Pinpoint the cell where the given text exists, returning its [X, Y] midpoint coordinate. 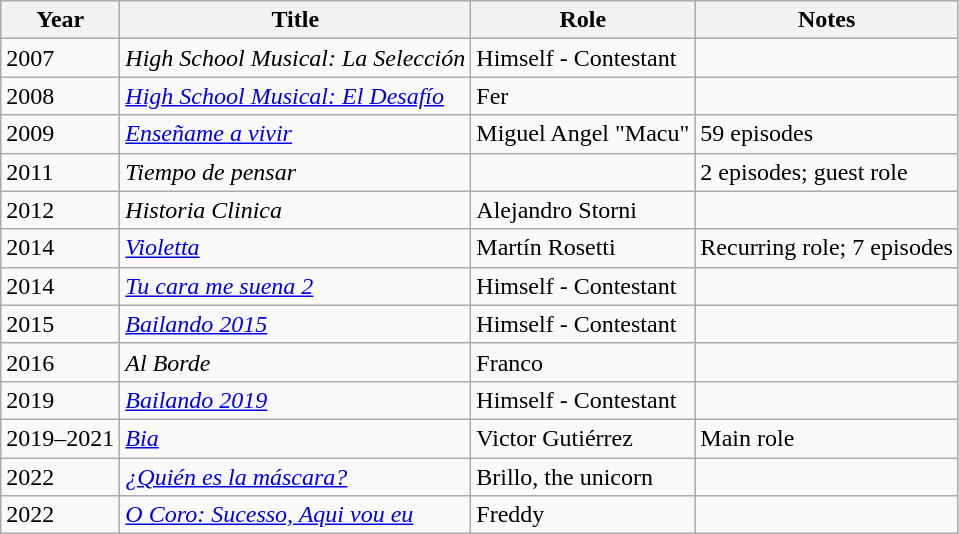
High School Musical: La Selección [296, 58]
Notes [827, 20]
2009 [60, 134]
2007 [60, 58]
Al Borde [296, 362]
Bailando 2015 [296, 324]
Fer [583, 96]
2016 [60, 362]
Freddy [583, 515]
2 episodes; guest role [827, 172]
Enseñame a vivir [296, 134]
Role [583, 20]
Franco [583, 362]
High School Musical: El Desafío [296, 96]
2008 [60, 96]
Bailando 2019 [296, 400]
Alejandro Storni [583, 210]
Tu cara me suena 2 [296, 286]
Recurring role; 7 episodes [827, 248]
¿Quién es la máscara? [296, 477]
Victor Gutiérrez [583, 438]
59 episodes [827, 134]
O Coro: Sucesso, Aqui vou eu [296, 515]
Main role [827, 438]
Violetta [296, 248]
Brillo, the unicorn [583, 477]
Martín Rosetti [583, 248]
2012 [60, 210]
Tiempo de pensar [296, 172]
2019–2021 [60, 438]
Bia [296, 438]
Title [296, 20]
2011 [60, 172]
Miguel Angel "Macu" [583, 134]
Historia Clinica [296, 210]
Year [60, 20]
2015 [60, 324]
2019 [60, 400]
